Locate the cell with the specified text and output its (x, y) center coordinate. 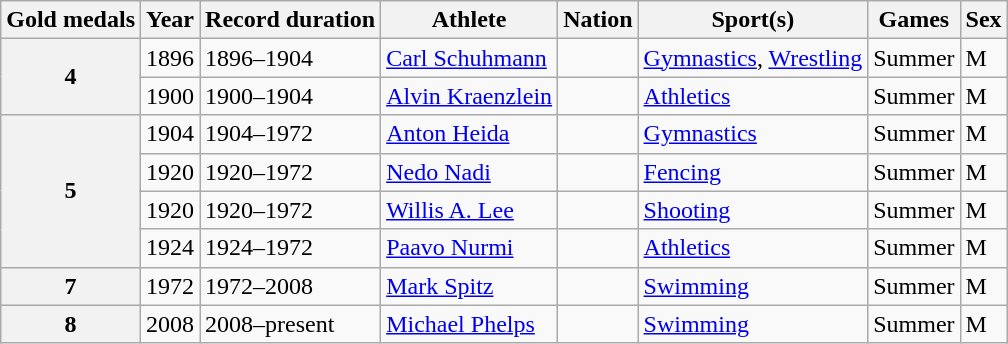
Gymnastics, Wrestling (753, 58)
Sex (984, 20)
4 (71, 77)
2008 (170, 324)
Nedo Nadi (470, 172)
Michael Phelps (470, 324)
Alvin Kraenzlein (470, 96)
1896–1904 (290, 58)
Paavo Nurmi (470, 248)
2008–present (290, 324)
1896 (170, 58)
Games (914, 20)
Mark Spitz (470, 286)
1972–2008 (290, 286)
Shooting (753, 210)
Athlete (470, 20)
Willis A. Lee (470, 210)
7 (71, 286)
Sport(s) (753, 20)
1924–1972 (290, 248)
1904 (170, 134)
Fencing (753, 172)
1900 (170, 96)
Gold medals (71, 20)
8 (71, 324)
Nation (598, 20)
1900–1904 (290, 96)
Anton Heida (470, 134)
1904–1972 (290, 134)
1924 (170, 248)
1972 (170, 286)
Gymnastics (753, 134)
Year (170, 20)
Carl Schuhmann (470, 58)
5 (71, 191)
Record duration (290, 20)
